Output the [x, y] coordinate of the center of the cell containing the given text.  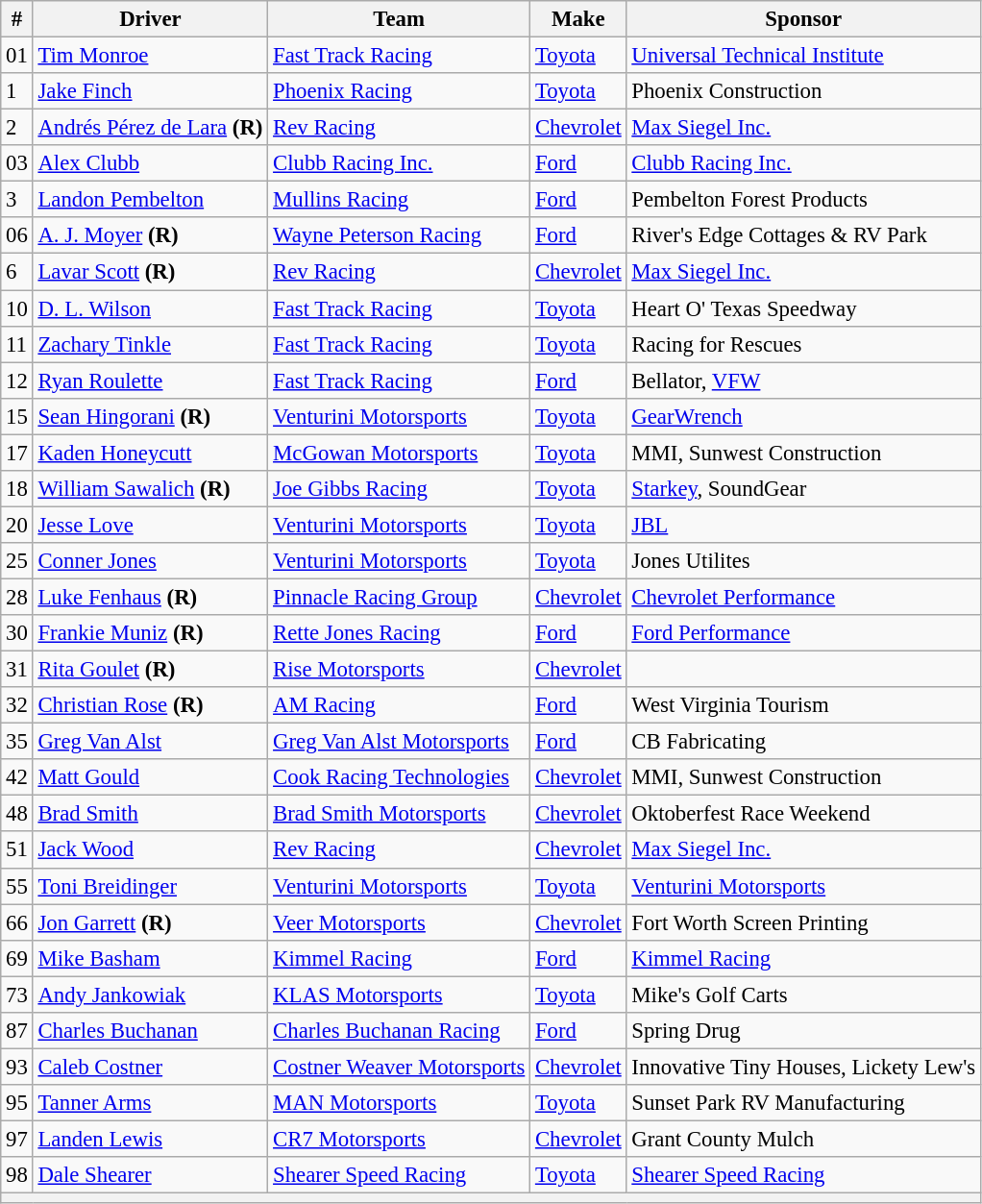
Phoenix Construction [803, 91]
Mike's Golf Carts [803, 995]
32 [17, 705]
Lavar Scott (R) [150, 272]
Mike Basham [150, 958]
55 [17, 886]
Charles Buchanan Racing [400, 1031]
Team [400, 19]
Brad Smith Motorsports [400, 814]
Heart O' Texas Speedway [803, 308]
William Sawalich (R) [150, 489]
D. L. Wilson [150, 308]
Jack Wood [150, 850]
10 [17, 308]
48 [17, 814]
Caleb Costner [150, 1067]
Make [578, 19]
95 [17, 1103]
17 [17, 453]
87 [17, 1031]
River's Edge Cottages & RV Park [803, 235]
CR7 Motorsports [400, 1139]
35 [17, 742]
30 [17, 633]
69 [17, 958]
01 [17, 56]
Andrés Pérez de Lara (R) [150, 128]
Driver [150, 19]
Frankie Muniz (R) [150, 633]
Joe Gibbs Racing [400, 489]
Starkey, SoundGear [803, 489]
MAN Motorsports [400, 1103]
2 [17, 128]
GearWrench [803, 416]
42 [17, 777]
51 [17, 850]
Alex Clubb [150, 163]
Bellator, VFW [803, 381]
Pinnacle Racing Group [400, 597]
Racing for Rescues [803, 344]
93 [17, 1067]
JBL [803, 525]
Matt Gould [150, 777]
Veer Motorsports [400, 922]
Tim Monroe [150, 56]
Greg Van Alst Motorsports [400, 742]
73 [17, 995]
Brad Smith [150, 814]
06 [17, 235]
12 [17, 381]
McGowan Motorsports [400, 453]
Sunset Park RV Manufacturing [803, 1103]
West Virginia Tourism [803, 705]
25 [17, 561]
KLAS Motorsports [400, 995]
Fort Worth Screen Printing [803, 922]
1 [17, 91]
Costner Weaver Motorsports [400, 1067]
Jake Finch [150, 91]
31 [17, 670]
Conner Jones [150, 561]
Luke Fenhaus (R) [150, 597]
11 [17, 344]
Ryan Roulette [150, 381]
Rita Goulet (R) [150, 670]
3 [17, 200]
CB Fabricating [803, 742]
Sponsor [803, 19]
Jesse Love [150, 525]
Zachary Tinkle [150, 344]
20 [17, 525]
Rette Jones Racing [400, 633]
Pembelton Forest Products [803, 200]
Jones Utilites [803, 561]
Kaden Honeycutt [150, 453]
AM Racing [400, 705]
Wayne Peterson Racing [400, 235]
Rise Motorsports [400, 670]
Christian Rose (R) [150, 705]
Sean Hingorani (R) [150, 416]
97 [17, 1139]
Toni Breidinger [150, 886]
Oktoberfest Race Weekend [803, 814]
Ford Performance [803, 633]
Universal Technical Institute [803, 56]
Phoenix Racing [400, 91]
Mullins Racing [400, 200]
Charles Buchanan [150, 1031]
Jon Garrett (R) [150, 922]
Greg Van Alst [150, 742]
# [17, 19]
18 [17, 489]
98 [17, 1175]
28 [17, 597]
Landon Pembelton [150, 200]
Grant County Mulch [803, 1139]
03 [17, 163]
Spring Drug [803, 1031]
6 [17, 272]
Dale Shearer [150, 1175]
Tanner Arms [150, 1103]
A. J. Moyer (R) [150, 235]
Innovative Tiny Houses, Lickety Lew's [803, 1067]
66 [17, 922]
Cook Racing Technologies [400, 777]
Landen Lewis [150, 1139]
Andy Jankowiak [150, 995]
Chevrolet Performance [803, 597]
15 [17, 416]
